Output the [X, Y] coordinate of the center of the cell containing the given text.  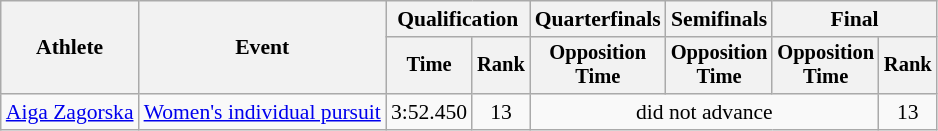
3:52.450 [429, 112]
Athlete [70, 48]
Event [262, 48]
Aiga Zagorska [70, 112]
Semifinals [720, 19]
did not advance [704, 112]
Qualification [458, 19]
Quarterfinals [598, 19]
Final [854, 19]
Time [429, 66]
Women's individual pursuit [262, 112]
